Locate the cell with the specified text and output its (x, y) center coordinate. 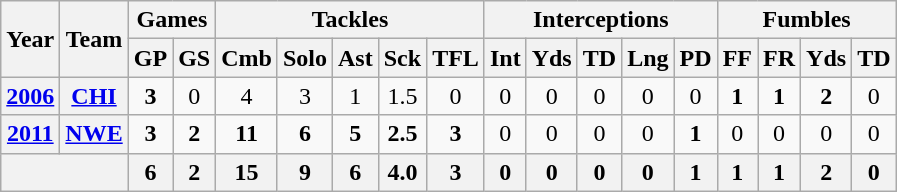
Cmb (247, 58)
GP (150, 58)
9 (304, 172)
Tackles (350, 20)
Year (30, 39)
Team (94, 39)
11 (247, 134)
TFL (456, 58)
Solo (304, 58)
2011 (30, 134)
FR (780, 58)
NWE (94, 134)
Sck (402, 58)
Int (505, 58)
15 (247, 172)
Games (172, 20)
4 (247, 96)
Lng (648, 58)
CHI (94, 96)
Interceptions (600, 20)
PD (696, 58)
FF (737, 58)
Fumbles (806, 20)
GS (194, 58)
4.0 (402, 172)
5 (356, 134)
2006 (30, 96)
1.5 (402, 96)
2.5 (402, 134)
Ast (356, 58)
